Return (x, y) of the center of cell containing provided text 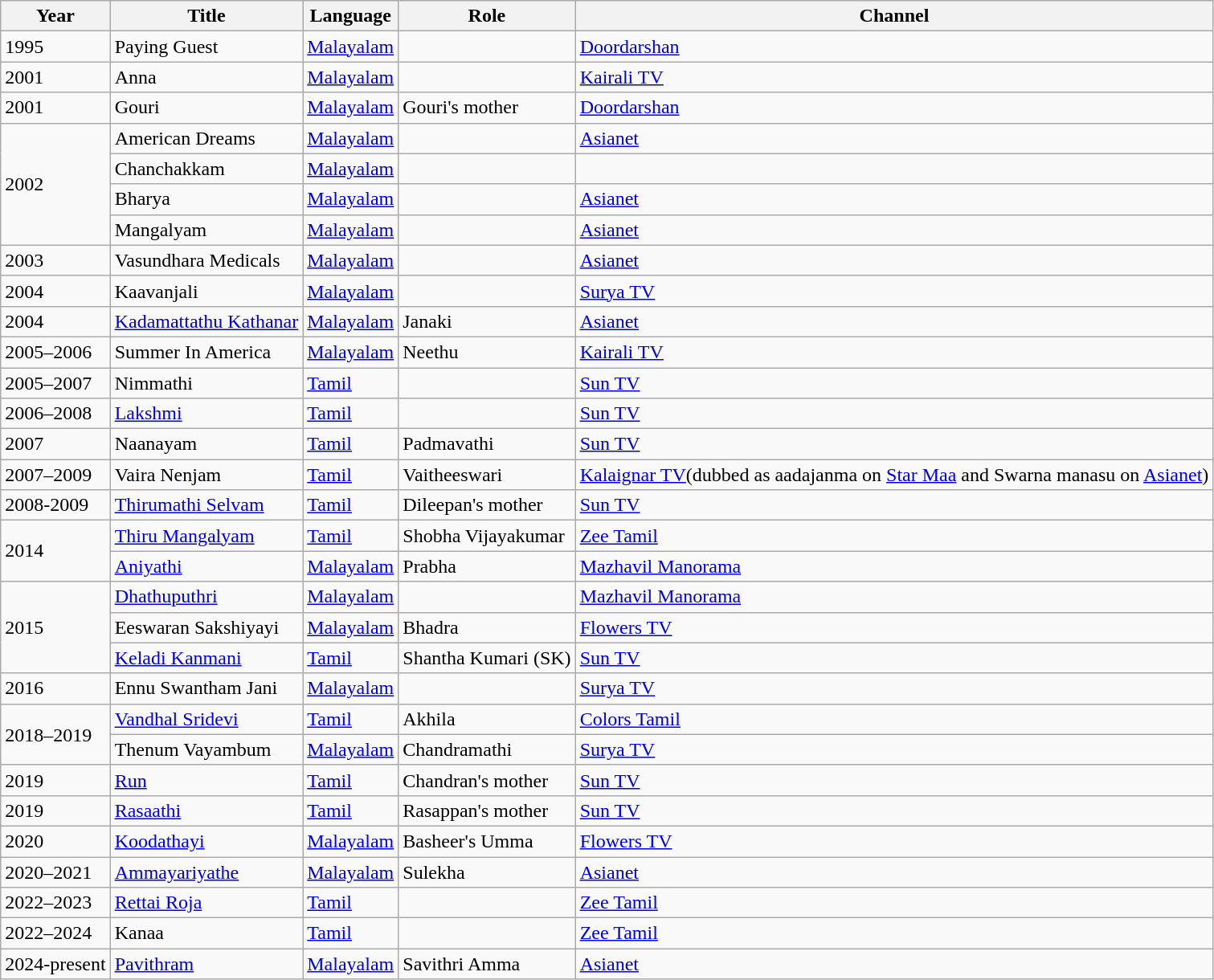
Vasundhara Medicals (206, 260)
Chandran's mother (487, 780)
American Dreams (206, 138)
2018–2019 (55, 734)
Lakshmi (206, 414)
Prabha (487, 566)
Language (350, 16)
Thenum Vayambum (206, 749)
Basheer's Umma (487, 841)
2022–2024 (55, 933)
Role (487, 16)
Keladi Kanmani (206, 658)
2022–2023 (55, 903)
Bharya (206, 199)
2005–2006 (55, 352)
Kanaa (206, 933)
Kalaignar TV(dubbed as aadajanma on Star Maa and Swarna manasu on Asianet) (894, 475)
Rasaathi (206, 811)
Run (206, 780)
Colors Tamil (894, 719)
Neethu (487, 352)
Aniyathi (206, 566)
Thirumathi Selvam (206, 505)
Thiru Mangalyam (206, 536)
Vaira Nenjam (206, 475)
Pavithram (206, 964)
Savithri Amma (487, 964)
Rettai Roja (206, 903)
2008-2009 (55, 505)
Chandramathi (487, 749)
2015 (55, 627)
Dhathuputhri (206, 597)
Vandhal Sridevi (206, 719)
Paying Guest (206, 47)
Koodathayi (206, 841)
Title (206, 16)
Kadamattathu Kathanar (206, 321)
2016 (55, 688)
2003 (55, 260)
Bhadra (487, 627)
Naanayam (206, 444)
2002 (55, 184)
Shobha Vijayakumar (487, 536)
2024-present (55, 964)
2006–2008 (55, 414)
Nimmathi (206, 383)
Rasappan's mother (487, 811)
Dileepan's mother (487, 505)
Ammayariyathe (206, 872)
2020–2021 (55, 872)
Summer In America (206, 352)
Vaitheeswari (487, 475)
2007 (55, 444)
Akhila (487, 719)
Shantha Kumari (SK) (487, 658)
Channel (894, 16)
2005–2007 (55, 383)
Gouri's mother (487, 108)
Year (55, 16)
2020 (55, 841)
Gouri (206, 108)
1995 (55, 47)
Anna (206, 77)
Chanchakkam (206, 169)
2014 (55, 551)
Janaki (487, 321)
2007–2009 (55, 475)
Sulekha (487, 872)
Mangalyam (206, 230)
Padmavathi (487, 444)
Ennu Swantham Jani (206, 688)
Kaavanjali (206, 291)
Eeswaran Sakshiyayi (206, 627)
